Capture the cell that displays the provided text and extract its (X, Y) central coordinate. 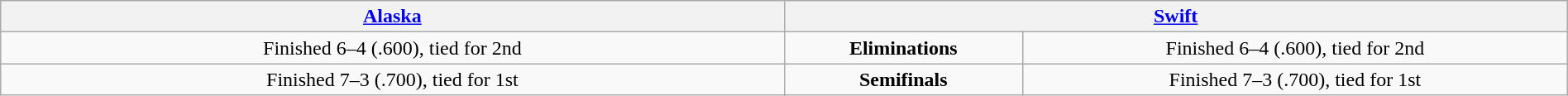
Swift (1176, 17)
Semifinals (903, 79)
Alaska (392, 17)
Eliminations (903, 48)
